Return [x, y] of the center of cell containing provided text 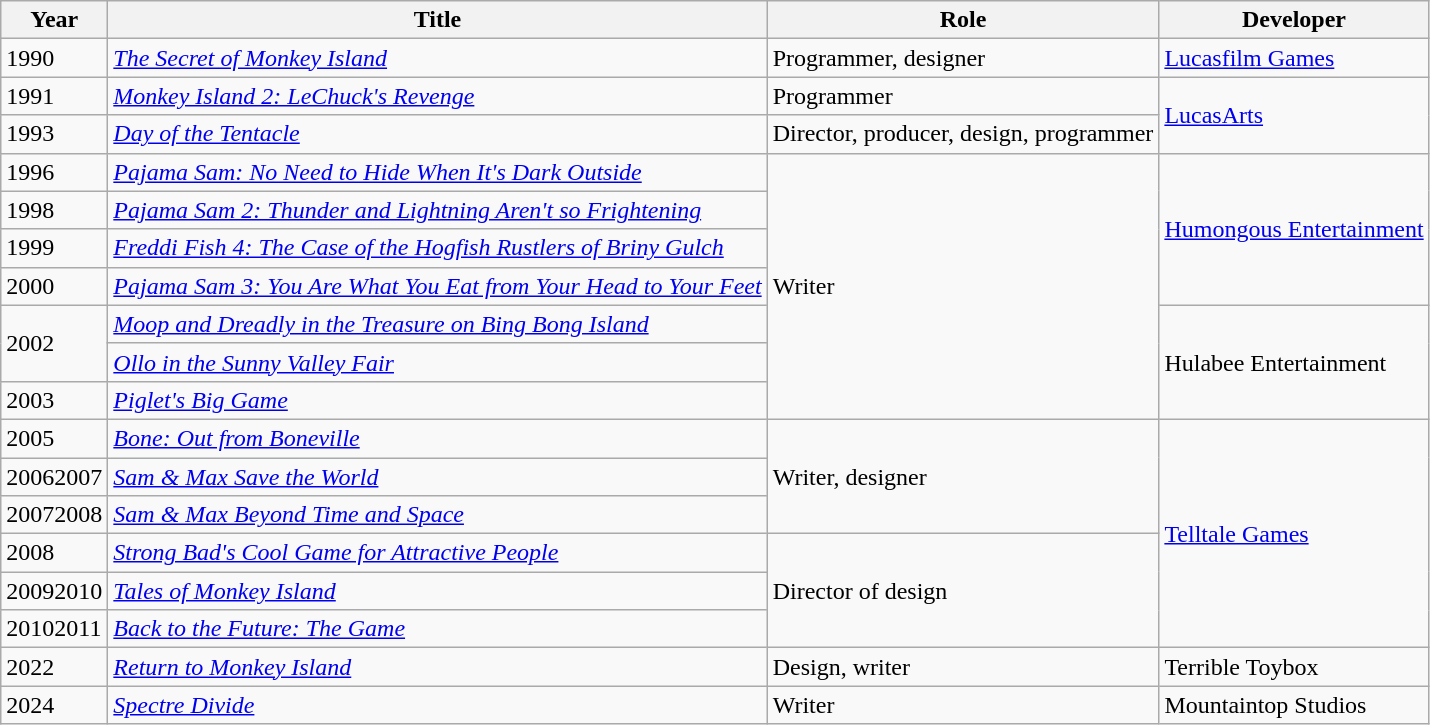
1991 [54, 96]
2000 [54, 286]
2008 [54, 553]
Back to the Future: The Game [438, 629]
1999 [54, 248]
Pajama Sam: No Need to Hide When It's Dark Outside [438, 172]
Day of the Tentacle [438, 134]
1996 [54, 172]
Moop and Dreadly in the Treasure on Bing Bong Island [438, 324]
Title [438, 20]
Programmer [963, 96]
Director, producer, design, programmer [963, 134]
Bone: Out from Boneville [438, 438]
Hulabee Entertainment [1294, 362]
Writer, designer [963, 476]
Developer [1294, 20]
2003 [54, 400]
Tales of Monkey Island [438, 591]
Humongous Entertainment [1294, 229]
Return to Monkey Island [438, 667]
Telltale Games [1294, 533]
Piglet's Big Game [438, 400]
Director of design [963, 591]
Spectre Divide [438, 705]
Freddi Fish 4: The Case of the Hogfish Rustlers of Briny Gulch [438, 248]
Lucasfilm Games [1294, 58]
Sam & Max Beyond Time and Space [438, 515]
Pajama Sam 2: Thunder and Lightning Aren't so Frightening [438, 210]
Monkey Island 2: LeChuck's Revenge [438, 96]
2024 [54, 705]
Mountaintop Studios [1294, 705]
Year [54, 20]
Pajama Sam 3: You Are What You Eat from Your Head to Your Feet [438, 286]
LucasArts [1294, 115]
20092010 [54, 591]
1998 [54, 210]
20062007 [54, 477]
2005 [54, 438]
20102011 [54, 629]
1990 [54, 58]
Programmer, designer [963, 58]
2002 [54, 343]
Sam & Max Save the World [438, 477]
Terrible Toybox [1294, 667]
Strong Bad's Cool Game for Attractive People [438, 553]
Design, writer [963, 667]
2022 [54, 667]
The Secret of Monkey Island [438, 58]
20072008 [54, 515]
Role [963, 20]
Ollo in the Sunny Valley Fair [438, 362]
1993 [54, 134]
